Determine the (X, Y) coordinate at the center of the cell enclosing the given text.  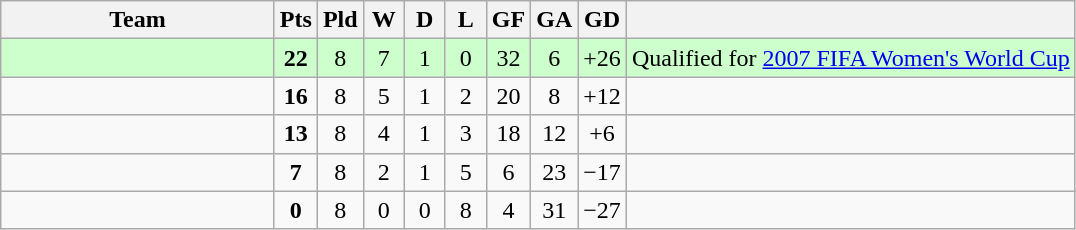
12 (554, 134)
D (424, 20)
Team (138, 20)
GD (602, 20)
GA (554, 20)
32 (508, 58)
16 (296, 96)
−17 (602, 172)
Pts (296, 20)
+26 (602, 58)
+6 (602, 134)
L (466, 20)
31 (554, 210)
+12 (602, 96)
−27 (602, 210)
18 (508, 134)
GF (508, 20)
Pld (340, 20)
13 (296, 134)
22 (296, 58)
Qualified for 2007 FIFA Women's World Cup (850, 58)
W (384, 20)
20 (508, 96)
23 (554, 172)
3 (466, 134)
